Search for the cell housing the specified text and yield its [x, y] center coordinate. 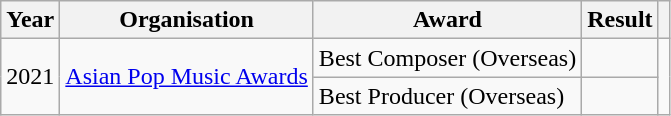
Award [447, 20]
Organisation [187, 20]
Result [620, 20]
Year [30, 20]
Asian Pop Music Awards [187, 77]
Best Producer (Overseas) [447, 96]
2021 [30, 77]
Best Composer (Overseas) [447, 58]
